Provide the (X, Y) coordinate of the cell's center where the given text is located.  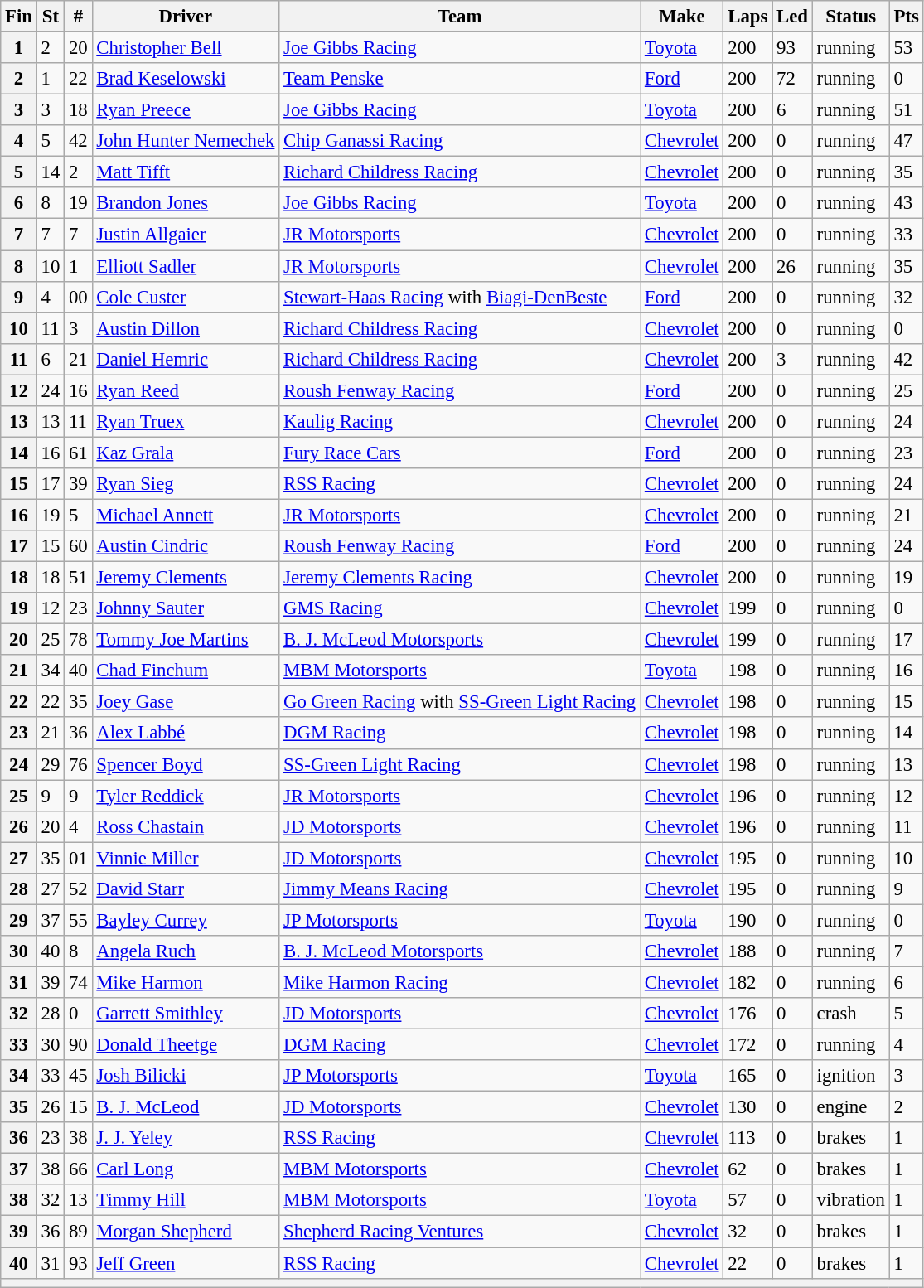
76 (78, 764)
72 (792, 79)
Justin Allgaier (186, 235)
60 (78, 546)
Status (850, 17)
Tyler Reddick (186, 796)
47 (907, 141)
engine (850, 1107)
Ross Chastain (186, 826)
Angela Ruch (186, 951)
Cole Custer (186, 297)
Laps (747, 17)
crash (850, 1014)
ignition (850, 1076)
Pts (907, 17)
Josh Bilicki (186, 1076)
Chip Ganassi Racing (460, 141)
Carl Long (186, 1169)
Mike Harmon Racing (460, 982)
Stewart-Haas Racing with Biagi-DenBeste (460, 297)
Ryan Truex (186, 422)
Jimmy Means Racing (460, 889)
SS-Green Light Racing (460, 764)
190 (747, 920)
Jeff Green (186, 1263)
55 (78, 920)
Bayley Currey (186, 920)
165 (747, 1076)
St (50, 17)
Vinnie Miller (186, 858)
43 (907, 203)
Make (682, 17)
182 (747, 982)
Ryan Sieg (186, 484)
vibration (850, 1201)
90 (78, 1045)
176 (747, 1014)
45 (78, 1076)
John Hunter Nemechek (186, 141)
78 (78, 640)
61 (78, 453)
Fin (19, 17)
Chad Finchum (186, 671)
Ryan Preece (186, 110)
Christopher Bell (186, 48)
Brad Keselowski (186, 79)
Led (792, 17)
Michael Annett (186, 515)
Team Penske (460, 79)
Spencer Boyd (186, 764)
Elliott Sadler (186, 266)
J. J. Yeley (186, 1138)
GMS Racing (460, 608)
Garrett Smithley (186, 1014)
Kaulig Racing (460, 422)
Go Green Racing with SS-Green Light Racing (460, 702)
89 (78, 1232)
Jeremy Clements (186, 578)
Team (460, 17)
Mike Harmon (186, 982)
57 (747, 1201)
Austin Dillon (186, 328)
# (78, 17)
66 (78, 1169)
53 (907, 48)
Morgan Shepherd (186, 1232)
172 (747, 1045)
188 (747, 951)
B. J. McLeod (186, 1107)
Brandon Jones (186, 203)
130 (747, 1107)
01 (78, 858)
Joey Gase (186, 702)
Shepherd Racing Ventures (460, 1232)
Tommy Joe Martins (186, 640)
Timmy Hill (186, 1201)
113 (747, 1138)
Daniel Hemric (186, 359)
00 (78, 297)
Johnny Sauter (186, 608)
Driver (186, 17)
Matt Tifft (186, 172)
Alex Labbé (186, 734)
Jeremy Clements Racing (460, 578)
52 (78, 889)
74 (78, 982)
Ryan Reed (186, 390)
Donald Theetge (186, 1045)
Kaz Grala (186, 453)
62 (747, 1169)
Fury Race Cars (460, 453)
Austin Cindric (186, 546)
David Starr (186, 889)
